Return (x, y) of the center of cell containing provided text 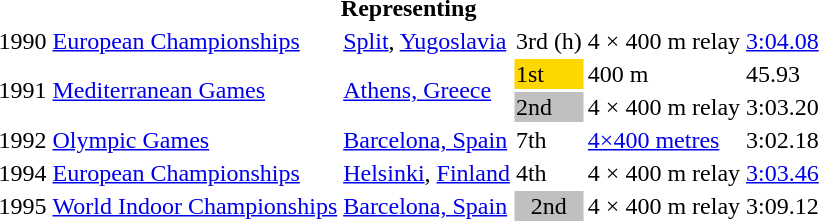
7th (548, 140)
Athens, Greece (427, 90)
4×400 metres (664, 140)
Helsinki, Finland (427, 173)
3rd (h) (548, 41)
400 m (664, 74)
Split, Yugoslavia (427, 41)
4th (548, 173)
Olympic Games (195, 140)
World Indoor Championships (195, 206)
1st (548, 74)
Mediterranean Games (195, 90)
